Provide the [x, y] coordinate of the cell's center where the given text is located.  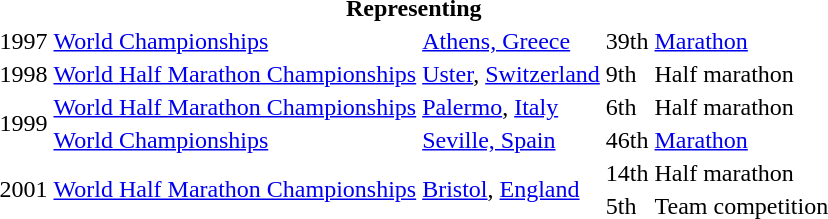
Athens, Greece [512, 41]
46th [627, 140]
9th [627, 74]
Palermo, Italy [512, 107]
39th [627, 41]
14th [627, 173]
6th [627, 107]
Uster, Switzerland [512, 74]
Seville, Spain [512, 140]
